For the text-containing cell, return its midpoint in (x, y) coordinate format. 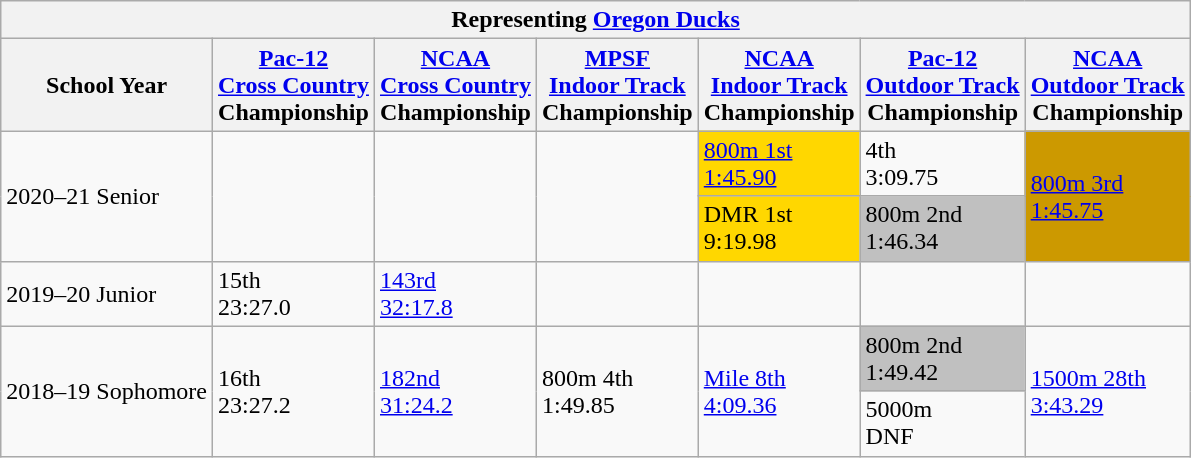
4th 3:09.75 (942, 164)
800m 1st1:45.90 (779, 164)
800m 2nd1:46.34 (942, 228)
MPSFIndoor TrackChampionship (617, 85)
Representing Oregon Ducks (596, 20)
NCAACross CountryChampionship (455, 85)
School Year (107, 85)
2019–20 Junior (107, 294)
15th23:27.0 (293, 294)
Pac-12Outdoor TrackChampionship (942, 85)
16th23:27.2 (293, 391)
Mile 8th4:09.36 (779, 391)
NCAAOutdoor TrackChampionship (1108, 85)
1500m 28th3:43.29 (1108, 391)
2020–21 Senior (107, 196)
5000mDNF (942, 424)
2018–19 Sophomore (107, 391)
DMR 1st9:19.98 (779, 228)
800m 4th1:49.85 (617, 391)
143rd32:17.8 (455, 294)
800m 2nd1:49.42 (942, 358)
Pac-12Cross CountryChampionship (293, 85)
182nd31:24.2 (455, 391)
NCAAIndoor TrackChampionship (779, 85)
800m 3rd1:45.75 (1108, 196)
